Locate the cell with the specified text and output its [X, Y] center coordinate. 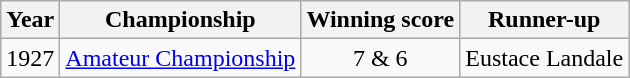
Amateur Championship [180, 58]
Winning score [380, 20]
Eustace Landale [544, 58]
Year [30, 20]
7 & 6 [380, 58]
Runner-up [544, 20]
1927 [30, 58]
Championship [180, 20]
